Locate the cell with the specified text and output its (x, y) center coordinate. 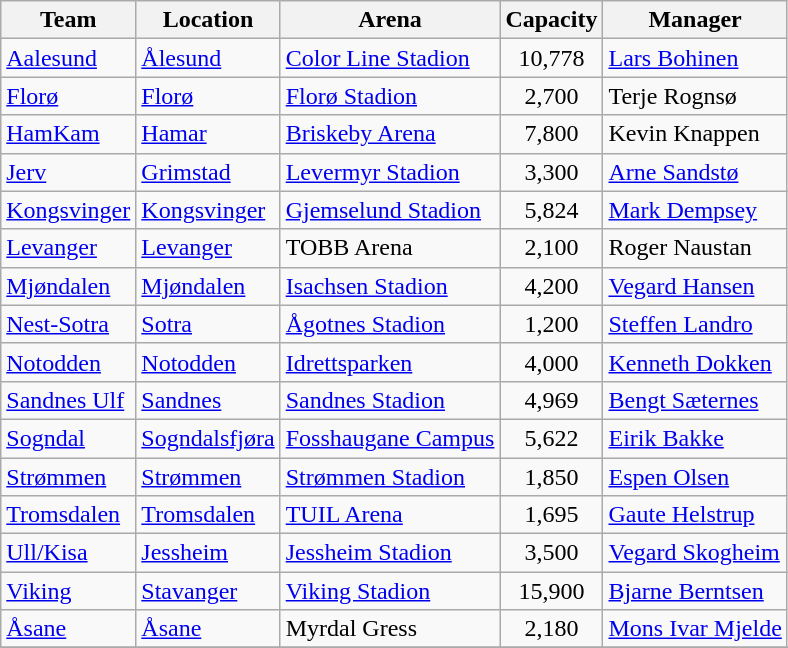
Color Line Stadion (390, 58)
Eirik Bakke (695, 438)
3,500 (552, 553)
10,778 (552, 58)
Mark Dempsey (695, 210)
Roger Naustan (695, 248)
2,100 (552, 248)
Sogndalsfjøra (208, 438)
Team (68, 20)
Sandnes (208, 400)
Ull/Kisa (68, 553)
Sogndal (68, 438)
Isachsen Stadion (390, 286)
1,200 (552, 324)
Steffen Landro (695, 324)
Idrettsparken (390, 362)
5,824 (552, 210)
1,695 (552, 515)
Jessheim Stadion (390, 553)
5,622 (552, 438)
Briskeby Arena (390, 134)
Jessheim (208, 553)
Arena (390, 20)
Viking (68, 591)
Lars Bohinen (695, 58)
Capacity (552, 20)
Location (208, 20)
Vegard Hansen (695, 286)
Espen Olsen (695, 477)
Sandnes Ulf (68, 400)
4,000 (552, 362)
Kevin Knappen (695, 134)
2,700 (552, 96)
Levermyr Stadion (390, 172)
Gjemselund Stadion (390, 210)
Hamar (208, 134)
1,850 (552, 477)
2,180 (552, 629)
Bengt Sæternes (695, 400)
HamKam (68, 134)
15,900 (552, 591)
Stavanger (208, 591)
Terje Rognsø (695, 96)
7,800 (552, 134)
TUIL Arena (390, 515)
Ålesund (208, 58)
Aalesund (68, 58)
Ågotnes Stadion (390, 324)
Bjarne Berntsen (695, 591)
Vegard Skogheim (695, 553)
Myrdal Gress (390, 629)
Grimstad (208, 172)
Jerv (68, 172)
4,969 (552, 400)
Fosshaugane Campus (390, 438)
Arne Sandstø (695, 172)
3,300 (552, 172)
Sotra (208, 324)
Kenneth Dokken (695, 362)
Nest-Sotra (68, 324)
Sandnes Stadion (390, 400)
TOBB Arena (390, 248)
Gaute Helstrup (695, 515)
Mons Ivar Mjelde (695, 629)
4,200 (552, 286)
Florø Stadion (390, 96)
Viking Stadion (390, 591)
Manager (695, 20)
Strømmen Stadion (390, 477)
